Scan for the cell matching the given text and deliver its [x, y] coordinate at center. 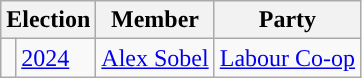
Election [48, 20]
Alex Sobel [155, 58]
Labour Co-op [287, 58]
Party [287, 20]
2024 [56, 58]
Member [155, 20]
